Locate the cell with the specified text and output its (x, y) center coordinate. 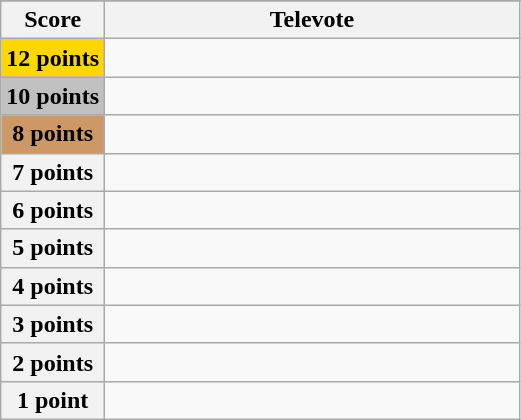
8 points (53, 134)
Score (53, 20)
12 points (53, 58)
7 points (53, 172)
3 points (53, 324)
2 points (53, 362)
1 point (53, 400)
6 points (53, 210)
10 points (53, 96)
Televote (312, 20)
5 points (53, 248)
4 points (53, 286)
